Detect which cell encompasses the target text, then output its (x, y) center coordinate. 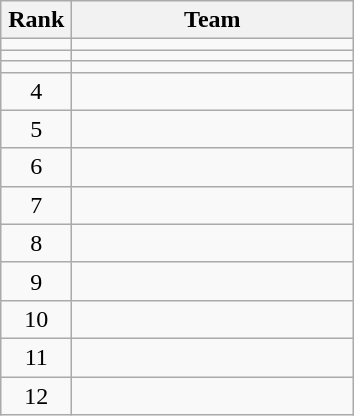
4 (36, 91)
Rank (36, 20)
12 (36, 395)
10 (36, 319)
Team (212, 20)
6 (36, 167)
8 (36, 243)
5 (36, 129)
9 (36, 281)
11 (36, 357)
7 (36, 205)
